Return (X, Y) of the center of cell containing provided text 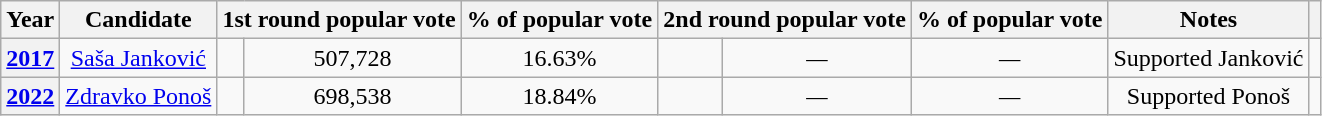
698,538 (352, 96)
Year (30, 20)
507,728 (352, 58)
Notes (1208, 20)
Zdravko Ponoš (138, 96)
1st round popular vote (339, 20)
16.63% (560, 58)
Supported Janković (1208, 58)
2nd round popular vote (785, 20)
Saša Janković (138, 58)
Supported Ponoš (1208, 96)
18.84% (560, 96)
Candidate (138, 20)
2022 (30, 96)
2017 (30, 58)
